Return (X, Y) of the center of cell containing provided text 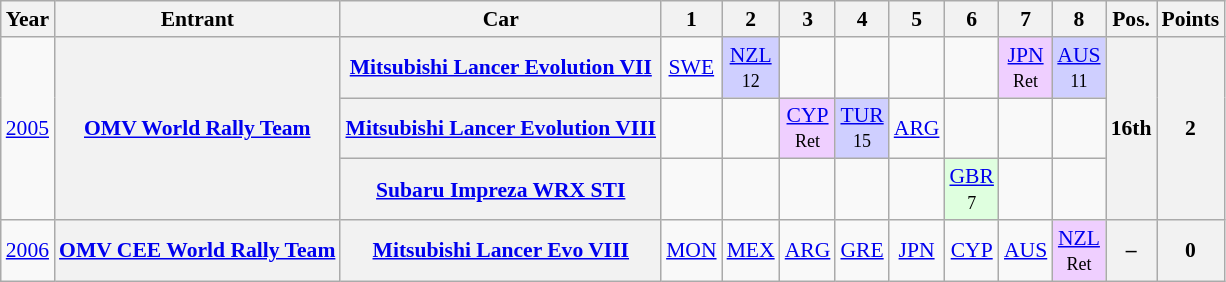
MON (692, 250)
5 (917, 19)
AUS (1026, 250)
2006 (28, 250)
Entrant (197, 19)
NZLRet (1078, 250)
Car (500, 19)
OMV World Rally Team (197, 128)
JPN (917, 250)
0 (1190, 250)
Mitsubishi Lancer Evolution VIII (500, 128)
6 (972, 19)
GBR7 (972, 190)
CYP (972, 250)
Mitsubishi Lancer Evo VIII (500, 250)
CYPRet (808, 128)
Pos. (1132, 19)
JPNRet (1026, 68)
1 (692, 19)
– (1132, 250)
TUR15 (862, 128)
4 (862, 19)
2005 (28, 128)
8 (1078, 19)
GRE (862, 250)
Subaru Impreza WRX STI (500, 190)
Year (28, 19)
SWE (692, 68)
NZL12 (751, 68)
MEX (751, 250)
3 (808, 19)
Points (1190, 19)
7 (1026, 19)
OMV CEE World Rally Team (197, 250)
AUS11 (1078, 68)
16th (1132, 128)
Mitsubishi Lancer Evolution VII (500, 68)
